Search for the cell housing the specified text and yield its [X, Y] center coordinate. 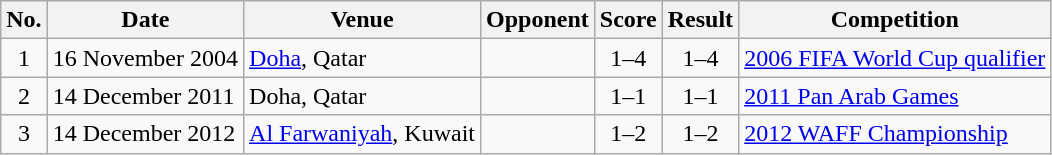
2 [24, 96]
14 December 2012 [145, 134]
Competition [895, 20]
Opponent [538, 20]
1 [24, 58]
16 November 2004 [145, 58]
2012 WAFF Championship [895, 134]
Result [700, 20]
2006 FIFA World Cup qualifier [895, 58]
Date [145, 20]
No. [24, 20]
Venue [362, 20]
14 December 2011 [145, 96]
3 [24, 134]
Al Farwaniyah, Kuwait [362, 134]
2011 Pan Arab Games [895, 96]
Score [628, 20]
